Return [X, Y] of the center of cell containing provided text 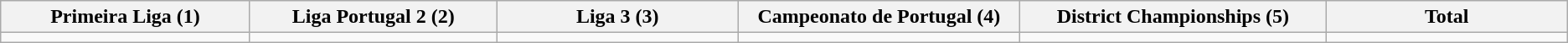
Campeonato de Portugal (4) [879, 17]
Primeira Liga (1) [126, 17]
Liga 3 (3) [617, 17]
Total [1447, 17]
District Championships (5) [1173, 17]
Liga Portugal 2 (2) [374, 17]
